From the cell containing the given text, extract its center point as [x, y] coordinate. 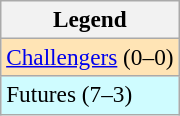
Challengers (0–0) [90, 57]
Legend [90, 19]
Futures (7–3) [90, 95]
